Capture the cell that displays the provided text and extract its (X, Y) central coordinate. 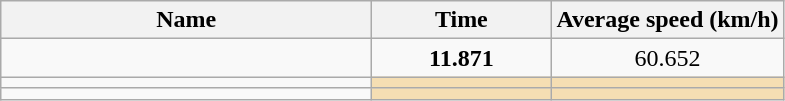
Name (186, 20)
11.871 (462, 58)
Average speed (km/h) (668, 20)
60.652 (668, 58)
Time (462, 20)
